For the text-containing cell, return its midpoint in (X, Y) coordinate format. 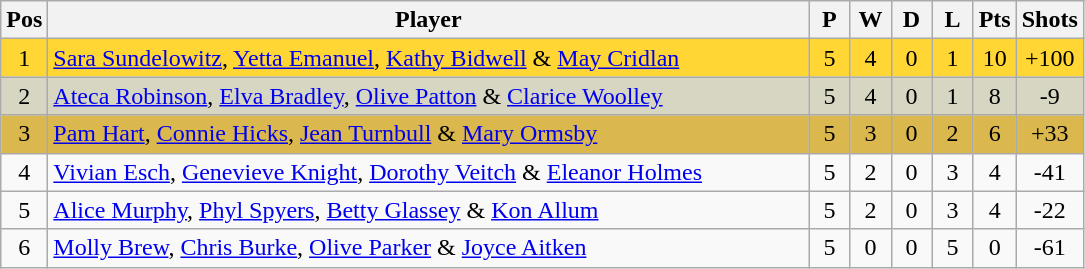
Pts (994, 20)
-61 (1050, 248)
-9 (1050, 96)
10 (994, 58)
Vivian Esch, Genevieve Knight, Dorothy Veitch & Eleanor Holmes (428, 172)
-22 (1050, 210)
Alice Murphy, Phyl Spyers, Betty Glassey & Kon Allum (428, 210)
+33 (1050, 134)
8 (994, 96)
Ateca Robinson, Elva Bradley, Olive Patton & Clarice Woolley (428, 96)
Pam Hart, Connie Hicks, Jean Turnbull & Mary Ormsby (428, 134)
Molly Brew, Chris Burke, Olive Parker & Joyce Aitken (428, 248)
W (870, 20)
Player (428, 20)
P (830, 20)
Pos (24, 20)
D (912, 20)
+100 (1050, 58)
Sara Sundelowitz, Yetta Emanuel, Kathy Bidwell & May Cridlan (428, 58)
Shots (1050, 20)
-41 (1050, 172)
L (952, 20)
